Scan for the cell matching the given text and deliver its (X, Y) coordinate at center. 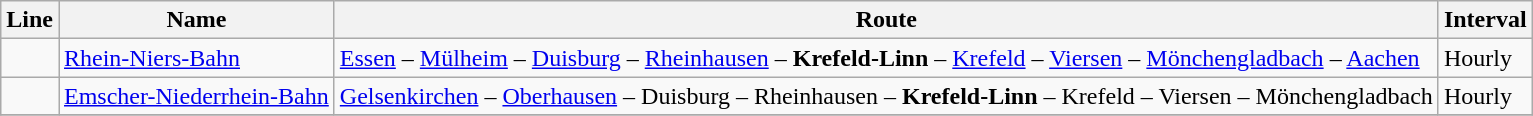
Rhein-Niers-Bahn (196, 58)
Emscher-Niederrhein-Bahn (196, 96)
Name (196, 20)
Gelsenkirchen – Oberhausen – Duisburg – Rheinhausen – Krefeld-Linn – Krefeld – Viersen – Mönchengladbach (886, 96)
Route (886, 20)
Essen – Mülheim – Duisburg – Rheinhausen – Krefeld-Linn – Krefeld – Viersen – Mönchengladbach – Aachen (886, 58)
Line (30, 20)
Interval (1485, 20)
